Find where the given text appears and provide that cell's center as [x, y] coordinate. 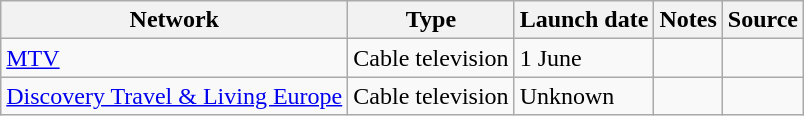
Unknown [584, 96]
MTV [174, 58]
Discovery Travel & Living Europe [174, 96]
1 June [584, 58]
Type [431, 20]
Notes [688, 20]
Source [762, 20]
Network [174, 20]
Launch date [584, 20]
